Return [x, y] of the center of cell containing provided text 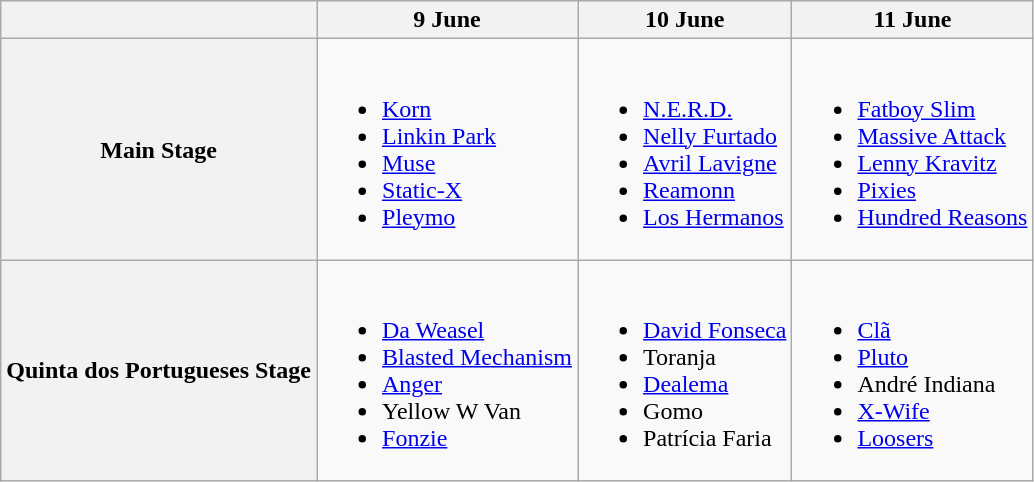
N.E.R.D.Nelly FurtadoAvril LavigneReamonnLos Hermanos [685, 150]
David FonsecaToranjaDealemaGomoPatrícia Faria [685, 370]
9 June [446, 20]
11 June [912, 20]
ClãPlutoAndré IndianaX-WifeLoosers [912, 370]
Da WeaselBlasted MechanismAngerYellow W VanFonzie [446, 370]
Main Stage [159, 150]
Quinta dos Portugueses Stage [159, 370]
KornLinkin ParkMuseStatic-XPleymo [446, 150]
Fatboy SlimMassive AttackLenny KravitzPixiesHundred Reasons [912, 150]
10 June [685, 20]
